Pinpoint the cell where the given text exists, returning its (x, y) midpoint coordinate. 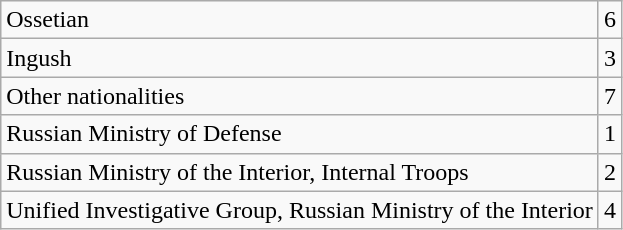
Ingush (300, 58)
7 (610, 96)
Ossetian (300, 20)
Russian Ministry of Defense (300, 134)
1 (610, 134)
Russian Ministry of the Interior, Internal Troops (300, 172)
2 (610, 172)
4 (610, 210)
6 (610, 20)
3 (610, 58)
Unified Investigative Group, Russian Ministry of the Interior (300, 210)
Other nationalities (300, 96)
